Return [x, y] of the center of cell containing provided text 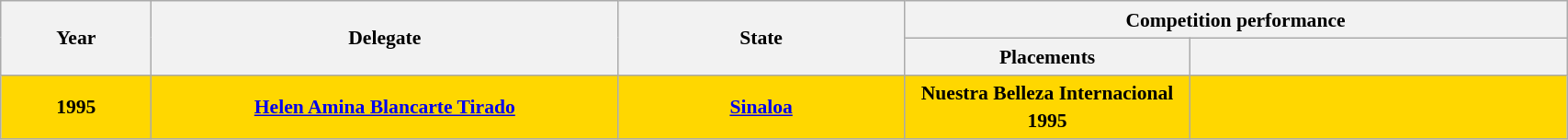
Helen Amina Blancarte Tirado [385, 107]
Competition performance [1235, 19]
Delegate [385, 38]
1995 [76, 107]
Placements [1047, 56]
Year [76, 38]
State [761, 38]
Nuestra Belleza Internacional 1995 [1047, 107]
Sinaloa [761, 107]
